Identify which cell holds the provided text, then report its [X, Y] central coordinate. 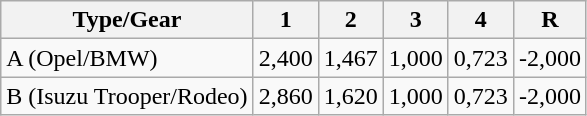
1,467 [350, 58]
2,400 [286, 58]
A (Opel/BMW) [127, 58]
2,860 [286, 96]
Type/Gear [127, 20]
1 [286, 20]
3 [416, 20]
2 [350, 20]
1,620 [350, 96]
R [550, 20]
B (Isuzu Trooper/Rodeo) [127, 96]
4 [480, 20]
